From the cell containing the given text, extract its center point as [X, Y] coordinate. 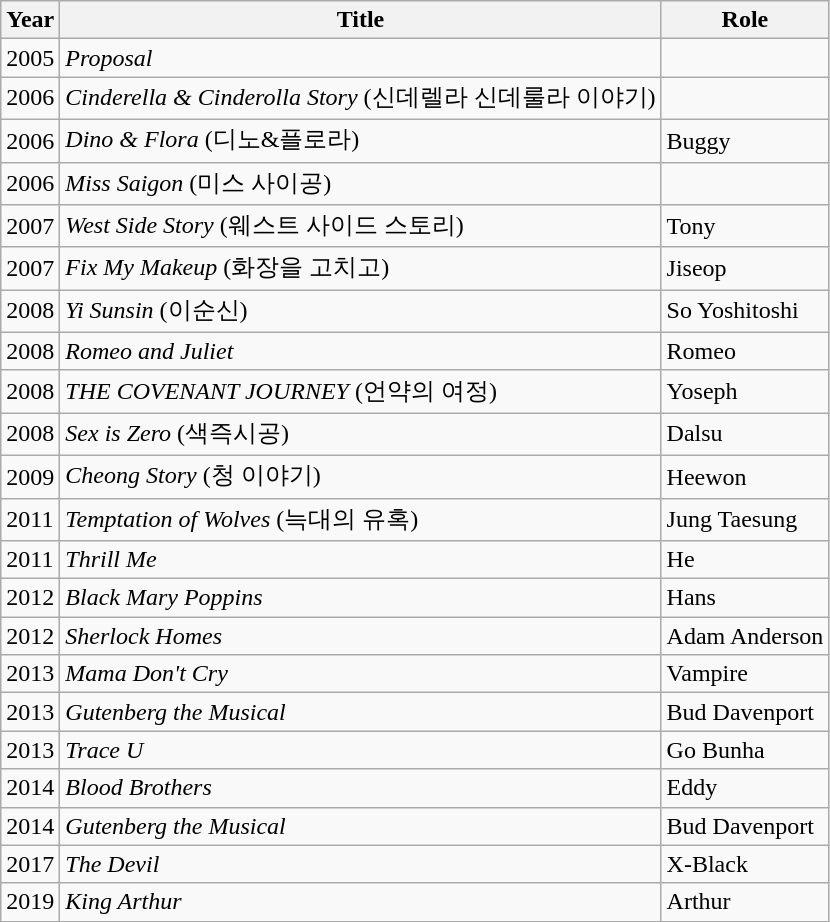
Tony [745, 226]
Fix My Makeup (화장을 고치고) [360, 268]
The Devil [360, 864]
Go Bunha [745, 750]
Adam Anderson [745, 636]
King Arthur [360, 902]
2019 [30, 902]
Dino & Flora (디노&플로라) [360, 140]
X-Black [745, 864]
Jung Taesung [745, 520]
Cinderella & Cinderolla Story (신데렐라 신데룰라 이야기) [360, 98]
Black Mary Poppins [360, 598]
Buggy [745, 140]
Year [30, 20]
Sherlock Homes [360, 636]
Miss Saigon (미스 사이공) [360, 184]
West Side Story (웨스트 사이드 스토리) [360, 226]
Mama Don't Cry [360, 674]
Blood Brothers [360, 788]
Trace U [360, 750]
Dalsu [745, 434]
Arthur [745, 902]
Hans [745, 598]
THE COVENANT JOURNEY (언약의 여정) [360, 392]
Romeo and Juliet [360, 351]
Thrill Me [360, 560]
So Yoshitoshi [745, 312]
Sex is Zero (색즉시공) [360, 434]
2017 [30, 864]
Role [745, 20]
Vampire [745, 674]
Yi Sunsin (이순신) [360, 312]
Yoseph [745, 392]
Heewon [745, 476]
He [745, 560]
Romeo [745, 351]
Title [360, 20]
Jiseop [745, 268]
Cheong Story (청 이야기) [360, 476]
2009 [30, 476]
2005 [30, 58]
Eddy [745, 788]
Temptation of Wolves (늑대의 유혹) [360, 520]
Proposal [360, 58]
